Scan for the cell matching the given text and deliver its (x, y) coordinate at center. 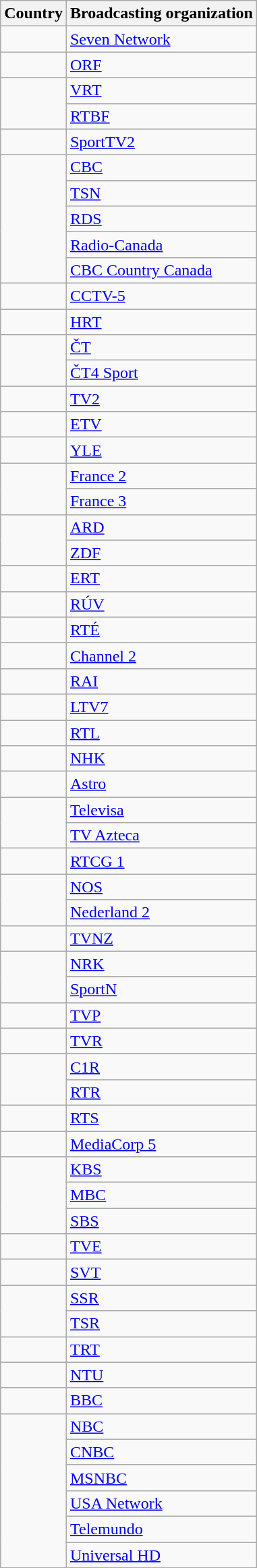
RTÉ (161, 630)
TVE (161, 1247)
NRK (161, 964)
CBC Country Canada (161, 270)
ARD (161, 527)
RTCG 1 (161, 861)
SBS (161, 1221)
KBS (161, 1170)
Universal HD (161, 1555)
MediaCorp 5 (161, 1144)
CNBC (161, 1452)
LTV7 (161, 707)
France 3 (161, 502)
NTU (161, 1375)
TVR (161, 1041)
Radio-Canada (161, 244)
RTR (161, 1092)
NOS (161, 887)
TSR (161, 1324)
SVT (161, 1272)
CBC (161, 167)
MSNBC (161, 1478)
Country (34, 13)
Nederland 2 (161, 913)
RTBF (161, 116)
SportN (161, 990)
RDS (161, 219)
YLE (161, 450)
CCTV-5 (161, 296)
TV2 (161, 399)
MBC (161, 1195)
ETV (161, 425)
RAI (161, 681)
Astro (161, 784)
TSN (161, 193)
TVNZ (161, 938)
TRT (161, 1349)
ČT (161, 348)
RTS (161, 1118)
C1R (161, 1066)
VRT (161, 90)
ČT4 Sport (161, 373)
ERT (161, 578)
Telemundo (161, 1529)
SportTV2 (161, 142)
TVP (161, 1015)
Broadcasting organization (161, 13)
BBC (161, 1401)
TV Azteca (161, 836)
USA Network (161, 1503)
Seven Network (161, 39)
Channel 2 (161, 655)
RÚV (161, 604)
ZDF (161, 553)
Televisa (161, 810)
SSR (161, 1298)
HRT (161, 322)
NBC (161, 1426)
ORF (161, 65)
RTL (161, 732)
NHK (161, 759)
France 2 (161, 476)
